Determine the (X, Y) coordinate at the center of the cell enclosing the given text.  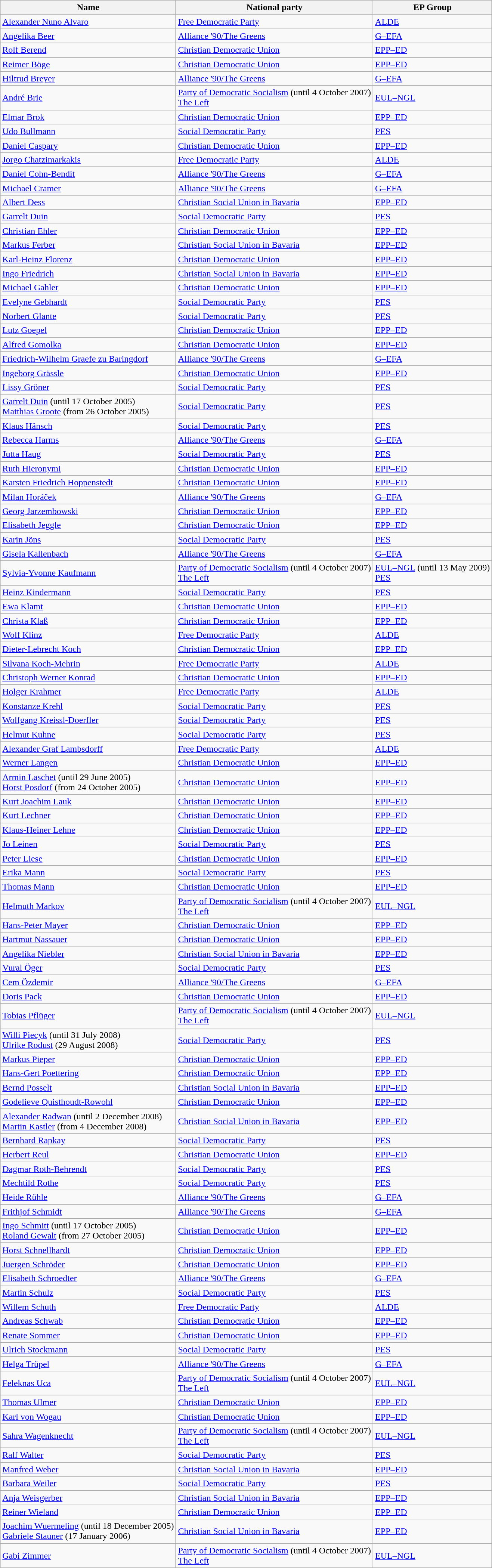
Werner Langen (88, 763)
Michael Gahler (88, 288)
Wolfgang Kreissl-Doerfler (88, 720)
Martin Schulz (88, 1293)
Thomas Mann (88, 887)
Klaus Hänsch (88, 426)
Wolf Klinz (88, 635)
Horst Schnellhardt (88, 1250)
Ingo Friedrich (88, 273)
Hiltrud Breyer (88, 78)
Bernhard Rapkay (88, 1140)
Manfred Weber (88, 1469)
Herbert Reul (88, 1154)
Rebecca Harms (88, 440)
Andreas Schwab (88, 1321)
Karsten Friedrich Hoppenstedt (88, 483)
Garrelt Duin (until 17 October 2005)Matthias Groote (from 26 October 2005) (88, 406)
Karin Jöns (88, 539)
Lissy Gröner (88, 387)
Renate Sommer (88, 1335)
Udo Bullmann (88, 131)
EUL–NGL (until 13 May 2009) PES (433, 573)
Ralf Walter (88, 1455)
Norbert Glante (88, 316)
Alfred Gomolka (88, 344)
Peter Liese (88, 858)
Jo Leinen (88, 844)
Frithjof Schmidt (88, 1212)
Reimer Böge (88, 64)
Kurt Joachim Lauk (88, 801)
Barbara Weiler (88, 1484)
Name (88, 7)
EP Group (433, 7)
Ingo Schmitt (until 17 October 2005)Roland Gewalt (from 27 October 2005) (88, 1231)
Konstanze Krehl (88, 706)
Helmuth Markov (88, 906)
Gabi Zimmer (88, 1556)
National party (275, 7)
Hans-Gert Poettering (88, 1073)
Hans-Peter Mayer (88, 925)
Reiner Wieland (88, 1512)
Holger Krahmer (88, 692)
Klaus-Heiner Lehne (88, 830)
Dieter-Lebrecht Koch (88, 649)
Alexander Graf Lambsdorff (88, 749)
Cem Özdemir (88, 982)
Christoph Werner Konrad (88, 678)
Friedrich-Wilhelm Graefe zu Baringdorf (88, 359)
Georg Jarzembowski (88, 511)
Thomas Ulmer (88, 1402)
Hartmut Nassauer (88, 940)
Lutz Goepel (88, 330)
Karl-Heinz Florenz (88, 259)
Daniel Caspary (88, 145)
Markus Ferber (88, 245)
Sylvia-Yvonne Kaufmann (88, 573)
Jutta Haug (88, 454)
Kurt Lechner (88, 816)
Rolf Berend (88, 50)
Jorgo Chatzimarkakis (88, 160)
Helga Trüpel (88, 1364)
Godelieve Quisthoudt-Rowohl (88, 1102)
Evelyne Gebhardt (88, 302)
Ewa Klamt (88, 606)
Vural Öger (88, 968)
Elisabeth Jeggle (88, 525)
Ruth Hieronymi (88, 468)
Karl von Wogau (88, 1416)
Angelika Beer (88, 36)
Anja Weisgerber (88, 1498)
Bernd Posselt (88, 1088)
Daniel Cohn-Bendit (88, 174)
Heinz Kindermann (88, 592)
Christa Klaß (88, 621)
Doris Pack (88, 996)
Markus Pieper (88, 1059)
Elisabeth Schroedter (88, 1278)
Mechtild Rothe (88, 1183)
Silvana Koch-Mehrin (88, 663)
Michael Cramer (88, 188)
Armin Laschet (until 29 June 2005)Horst Posdorf (from 24 October 2005) (88, 782)
Willi Piecyk (until 31 July 2008)Ulrike Rodust (29 August 2008) (88, 1040)
Garrelt Duin (88, 217)
Sahra Wagenknecht (88, 1436)
Dagmar Roth-Behrendt (88, 1169)
Heide Rühle (88, 1197)
Feleknas Uca (88, 1383)
Joachim Wuermeling (until 18 December 2005)Gabriele Stauner (17 January 2006) (88, 1531)
Juergen Schröder (88, 1264)
Tobias Pflüger (88, 1015)
Alexander Radwan (until 2 December 2008)Martin Kastler (from 4 December 2008) (88, 1121)
Ulrich Stockmann (88, 1349)
André Brie (88, 98)
Albert Dess (88, 202)
Milan Horáček (88, 497)
Christian Ehler (88, 231)
Gisela Kallenbach (88, 554)
Angelika Niebler (88, 954)
Helmut Kuhne (88, 734)
Erika Mann (88, 872)
Alexander Nuno Alvaro (88, 22)
Elmar Brok (88, 117)
Willem Schuth (88, 1307)
Ingeborg Grässle (88, 373)
